Locate the cell with the specified text and output its (x, y) center coordinate. 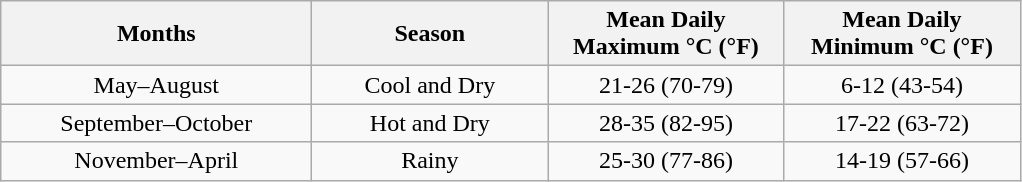
November–April (156, 161)
Season (430, 34)
Mean Daily Maximum °C (°F) (666, 34)
Cool and Dry (430, 85)
Mean Daily Minimum °C (°F) (902, 34)
17-22 (63-72) (902, 123)
14-19 (57-66) (902, 161)
6-12 (43-54) (902, 85)
Hot and Dry (430, 123)
25-30 (77-86) (666, 161)
28-35 (82-95) (666, 123)
September–October (156, 123)
May–August (156, 85)
21-26 (70-79) (666, 85)
Rainy (430, 161)
Months (156, 34)
